For the text-containing cell, return its midpoint in [X, Y] coordinate format. 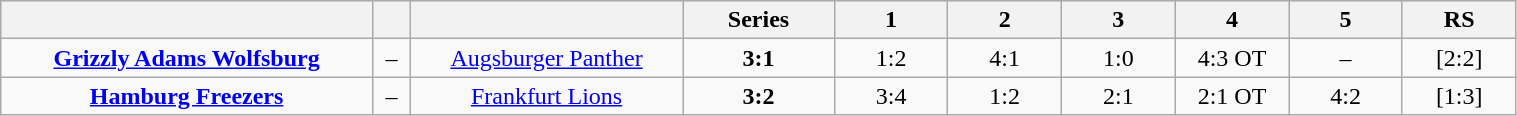
2:1 OT [1232, 96]
4:1 [1005, 58]
[1:3] [1459, 96]
3:2 [759, 96]
4:3 OT [1232, 58]
3 [1119, 20]
[2:2] [1459, 58]
Series [759, 20]
Frankfurt Lions [546, 96]
2 [1005, 20]
3:4 [891, 96]
4 [1232, 20]
Grizzly Adams Wolfsburg [187, 58]
3:1 [759, 58]
Augsburger Panther [546, 58]
5 [1346, 20]
2:1 [1119, 96]
4:2 [1346, 96]
1:0 [1119, 58]
RS [1459, 20]
Hamburg Freezers [187, 96]
1 [891, 20]
